Provide the [x, y] coordinate of the cell's center where the given text is located.  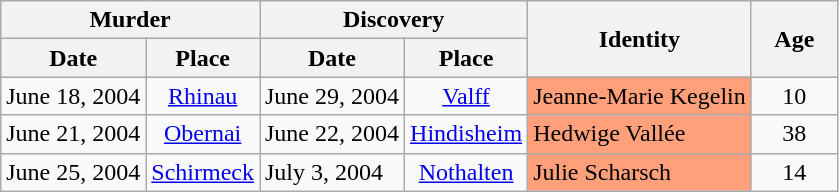
Obernai [203, 134]
Discovery [394, 20]
June 22, 2004 [332, 134]
38 [794, 134]
Identity [640, 39]
Julie Scharsch [640, 172]
Jeanne-Marie Kegelin [640, 96]
10 [794, 96]
June 29, 2004 [332, 96]
July 3, 2004 [332, 172]
Nothalten [466, 172]
Rhinau [203, 96]
Age [794, 39]
Valff [466, 96]
Hedwige Vallée [640, 134]
Hindisheim [466, 134]
14 [794, 172]
Murder [130, 20]
June 18, 2004 [74, 96]
Schirmeck [203, 172]
June 21, 2004 [74, 134]
June 25, 2004 [74, 172]
